Return (X, Y) of the center of cell containing provided text 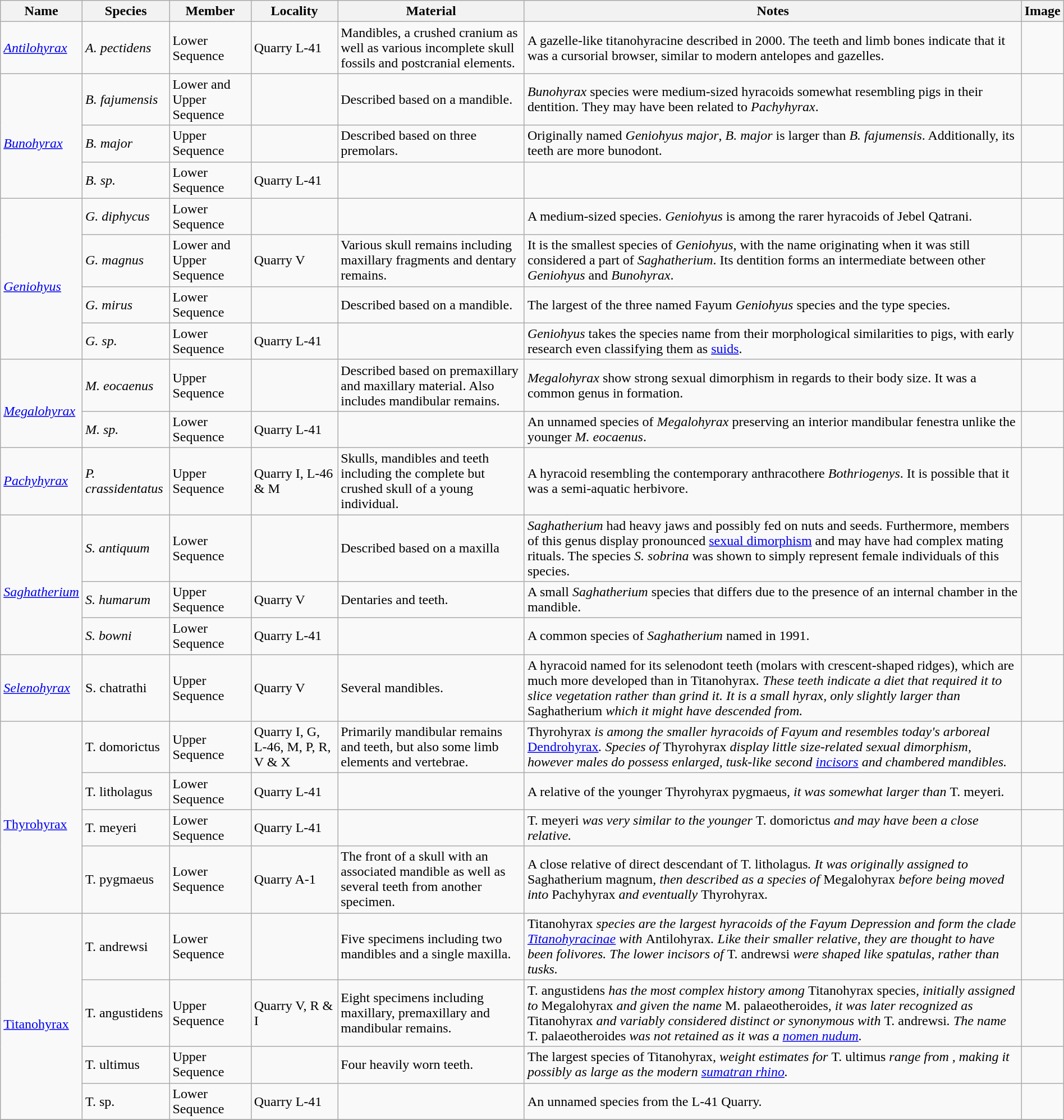
S. chatrathi (126, 688)
Several mandibles. (431, 688)
S. antiquum (126, 548)
A common species of Saghatherium named in 1991. (773, 637)
T. domorictus (126, 747)
Pachyhyrax (42, 481)
An unnamed species from the L-41 Quarry. (773, 1101)
Megalohyrax show strong sexual dimorphism in regards to their body size. It was a common genus in formation. (773, 385)
Titanohyrax (42, 1016)
Locality (294, 11)
Skulls, mandibles and teeth including the complete but crushed skull of a young individual. (431, 481)
Quarry A-1 (294, 879)
T. andrewsi (126, 947)
An unnamed species of Megalohyrax preserving an interior mandibular fenestra unlike the younger M. eocaenus. (773, 429)
Thyrohyrax (42, 817)
Quarry V, R & I (294, 1013)
Megalohyrax (42, 403)
Described based on three premolars. (431, 144)
Species (126, 11)
A relative of the younger Thyrohyrax pygmaeus, it was somewhat larger than T. meyeri. (773, 792)
G. diphycus (126, 217)
B. major (126, 144)
Quarry I, L-46 & M (294, 481)
A hyracoid resembling the contemporary anthracothere Bothriogenys. It is possible that it was a semi-aquatic herbivore. (773, 481)
Name (42, 11)
Quarry I, G, L-46, M, P, R, V & X (294, 747)
P. crassidentatus (126, 481)
Saghatherium (42, 584)
Originally named Geniohyus major, B. major is larger than B. fajumensis. Additionally, its teeth are more bunodont. (773, 144)
Dentaries and teeth. (431, 600)
Bunohyrax (42, 136)
Image (1043, 11)
T. ultimus (126, 1064)
T. pygmaeus (126, 879)
Selenohyrax (42, 688)
T. meyeri was very similar to the younger T. domorictus and may have been a close relative. (773, 828)
Material (431, 11)
T. sp. (126, 1101)
The largest of the three named Fayum Geniohyus species and the type species. (773, 304)
T. angustidens (126, 1013)
A medium-sized species. Geniohyus is among the rarer hyracoids of Jebel Qatrani. (773, 217)
A. pectidens (126, 48)
Various skull remains including maxillary fragments and dentary remains. (431, 260)
The largest species of Titanohyrax, weight estimates for T. ultimus range from , making it possibly as large as the modern sumatran rhino. (773, 1064)
G. sp. (126, 341)
Eight specimens including maxillary, premaxillary and mandibular remains. (431, 1013)
T. litholagus (126, 792)
M. eocaenus (126, 385)
G. magnus (126, 260)
B. sp. (126, 180)
Geniohyus takes the species name from their morphological similarities to pigs, with early research even classifying them as suids. (773, 341)
M. sp. (126, 429)
S. humarum (126, 600)
The front of a skull with an associated mandible as well as several teeth from another specimen. (431, 879)
Member (210, 11)
B. fajumensis (126, 99)
A small Saghatherium species that differs due to the presence of an internal chamber in the mandible. (773, 600)
Four heavily worn teeth. (431, 1064)
Described based on a maxilla (431, 548)
Mandibles, a crushed cranium as well as various incomplete skull fossils and postcranial elements. (431, 48)
Bunohyrax species were medium-sized hyracoids somewhat resembling pigs in their dentition. They may have been related to Pachyhyrax. (773, 99)
S. bowni (126, 637)
Geniohyus (42, 278)
Antilohyrax (42, 48)
Five specimens including two mandibles and a single maxilla. (431, 947)
Primarily mandibular remains and teeth, but also some limb elements and vertebrae. (431, 747)
T. meyeri (126, 828)
Described based on premaxillary and maxillary material. Also includes mandibular remains. (431, 385)
Notes (773, 11)
G. mirus (126, 304)
